Capture the cell that displays the provided text and extract its [x, y] central coordinate. 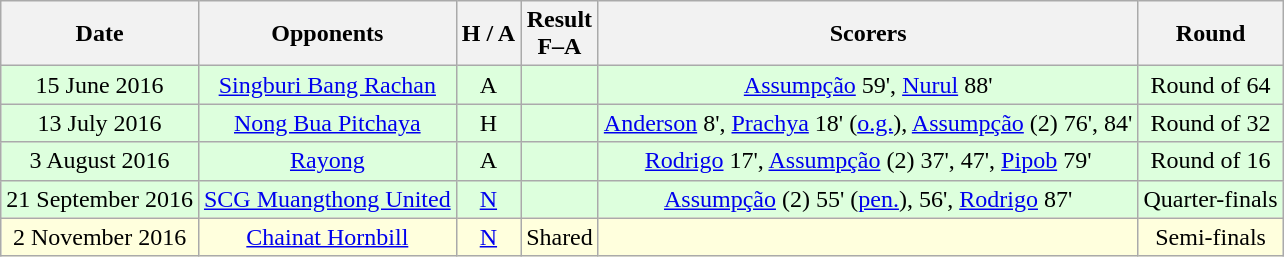
Singburi Bang Rachan [327, 85]
Semi-finals [1210, 237]
Round of 64 [1210, 85]
H / A [488, 34]
ResultF–A [560, 34]
Rayong [327, 161]
Round [1210, 34]
Quarter-finals [1210, 199]
Round of 32 [1210, 123]
Assumpção (2) 55' (pen.), 56', Rodrigo 87' [868, 199]
15 June 2016 [100, 85]
Chainat Hornbill [327, 237]
Assumpção 59', Nurul 88' [868, 85]
Shared [560, 237]
2 November 2016 [100, 237]
H [488, 123]
Rodrigo 17', Assumpção (2) 37', 47', Pipob 79' [868, 161]
Date [100, 34]
21 September 2016 [100, 199]
Round of 16 [1210, 161]
3 August 2016 [100, 161]
13 July 2016 [100, 123]
Scorers [868, 34]
Opponents [327, 34]
Anderson 8', Prachya 18' (o.g.), Assumpção (2) 76', 84' [868, 123]
SCG Muangthong United [327, 199]
Nong Bua Pitchaya [327, 123]
